From the cell containing the given text, extract its center point as (x, y) coordinate. 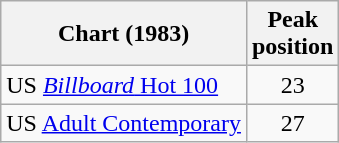
US Billboard Hot 100 (124, 85)
27 (292, 123)
US Adult Contemporary (124, 123)
Chart (1983) (124, 34)
Peakposition (292, 34)
23 (292, 85)
